For the text-containing cell, return its midpoint in [x, y] coordinate format. 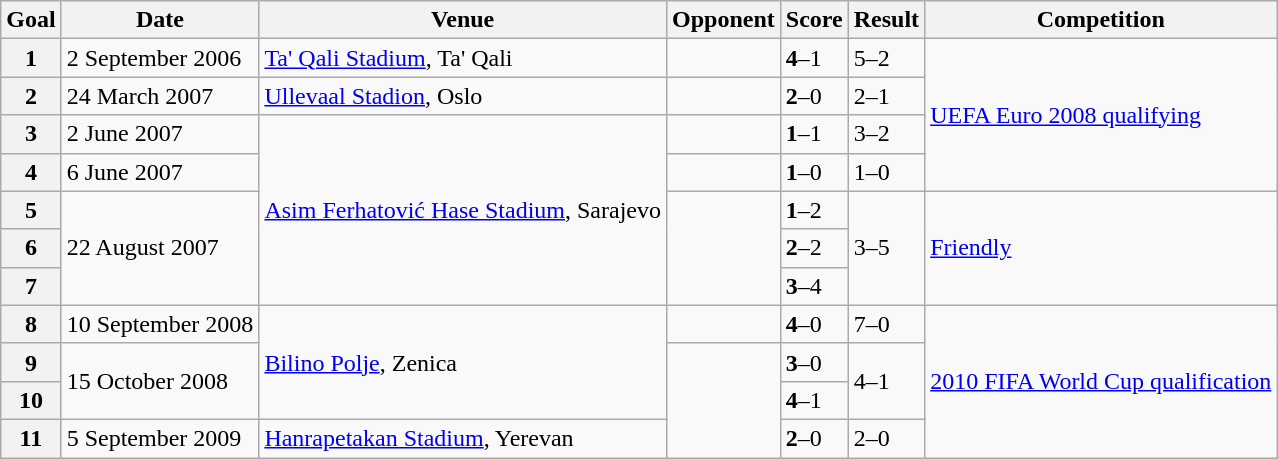
1–1 [814, 134]
Hanrapetakan Stadium, Yerevan [463, 438]
8 [31, 324]
Date [160, 20]
2 [31, 96]
9 [31, 362]
6 June 2007 [160, 172]
Ullevaal Stadion, Oslo [463, 96]
Ta' Qali Stadium, Ta' Qali [463, 58]
7–0 [886, 324]
UEFA Euro 2008 qualifying [1101, 115]
15 October 2008 [160, 381]
7 [31, 286]
Venue [463, 20]
6 [31, 248]
2 June 2007 [160, 134]
3 [31, 134]
3–0 [814, 362]
4 [31, 172]
Opponent [724, 20]
3–2 [886, 134]
2010 FIFA World Cup qualification [1101, 381]
Friendly [1101, 248]
3–4 [814, 286]
Bilino Polje, Zenica [463, 362]
Competition [1101, 20]
1–2 [814, 210]
10 September 2008 [160, 324]
3–5 [886, 248]
Goal [31, 20]
5–2 [886, 58]
1 [31, 58]
11 [31, 438]
24 March 2007 [160, 96]
2 September 2006 [160, 58]
5 September 2009 [160, 438]
2–1 [886, 96]
2–2 [814, 248]
Score [814, 20]
5 [31, 210]
4–0 [814, 324]
10 [31, 400]
Result [886, 20]
Asim Ferhatović Hase Stadium, Sarajevo [463, 210]
22 August 2007 [160, 248]
